Return the (x, y) coordinate for the center point of the cell that contains the specified text.  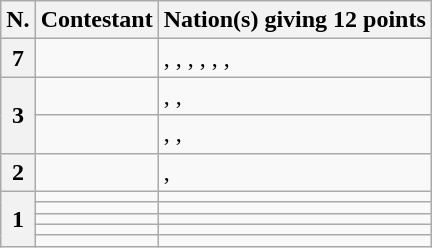
3 (18, 115)
2 (18, 172)
N. (18, 20)
Nation(s) giving 12 points (294, 20)
7 (18, 58)
, , , , , , (294, 58)
, (294, 172)
1 (18, 218)
Contestant (96, 20)
